Locate the cell with the specified text and output its (x, y) center coordinate. 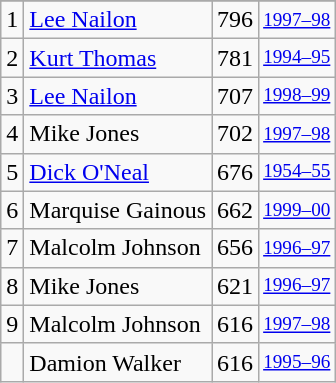
656 (236, 248)
9 (12, 324)
7 (12, 248)
Damion Walker (118, 362)
1995–96 (297, 362)
796 (236, 20)
6 (12, 210)
1998–99 (297, 96)
662 (236, 210)
702 (236, 134)
1999–00 (297, 210)
1994–95 (297, 58)
676 (236, 172)
Marquise Gainous (118, 210)
Kurt Thomas (118, 58)
4 (12, 134)
8 (12, 286)
2 (12, 58)
Dick O'Neal (118, 172)
1 (12, 20)
781 (236, 58)
1954–55 (297, 172)
5 (12, 172)
621 (236, 286)
3 (12, 96)
707 (236, 96)
